Output the [x, y] coordinate of the center of the cell containing the given text.  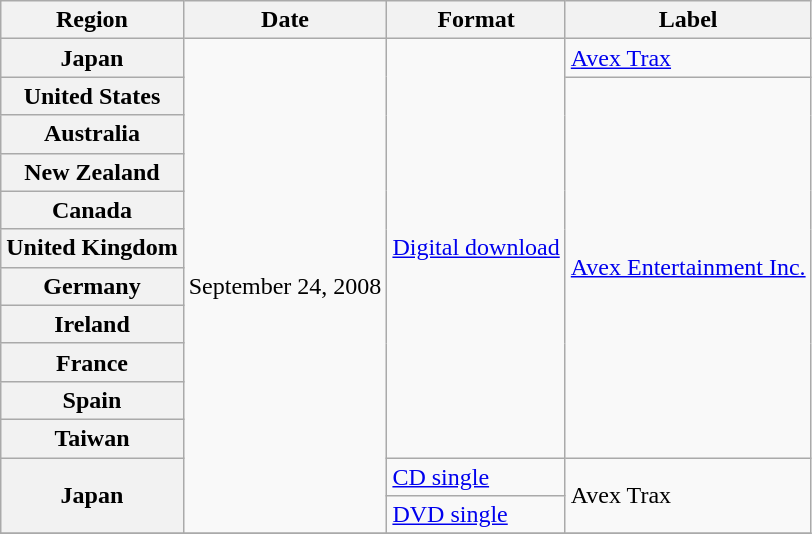
Date [285, 20]
Spain [92, 400]
New Zealand [92, 172]
Region [92, 20]
Ireland [92, 324]
Format [476, 20]
Digital download [476, 248]
Label [688, 20]
CD single [476, 477]
Taiwan [92, 438]
France [92, 362]
Australia [92, 134]
September 24, 2008 [285, 286]
Avex Entertainment Inc. [688, 268]
Canada [92, 210]
DVD single [476, 515]
Germany [92, 286]
United Kingdom [92, 248]
United States [92, 96]
